Locate the cell with the specified text and output its (x, y) center coordinate. 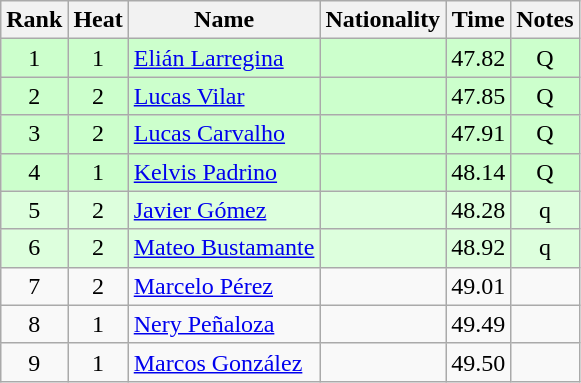
8 (34, 324)
Lucas Vilar (224, 96)
49.49 (478, 324)
Heat (98, 20)
Elián Larregina (224, 58)
Time (478, 20)
Rank (34, 20)
47.91 (478, 134)
Nationality (383, 20)
48.92 (478, 248)
5 (34, 210)
7 (34, 286)
47.85 (478, 96)
49.50 (478, 362)
Nery Peñaloza (224, 324)
48.28 (478, 210)
4 (34, 172)
49.01 (478, 286)
Kelvis Padrino (224, 172)
47.82 (478, 58)
Mateo Bustamante (224, 248)
3 (34, 134)
Marcos González (224, 362)
Name (224, 20)
9 (34, 362)
Javier Gómez (224, 210)
48.14 (478, 172)
Marcelo Pérez (224, 286)
Notes (545, 20)
6 (34, 248)
Lucas Carvalho (224, 134)
